Output the [X, Y] coordinate of the center of the cell containing the given text.  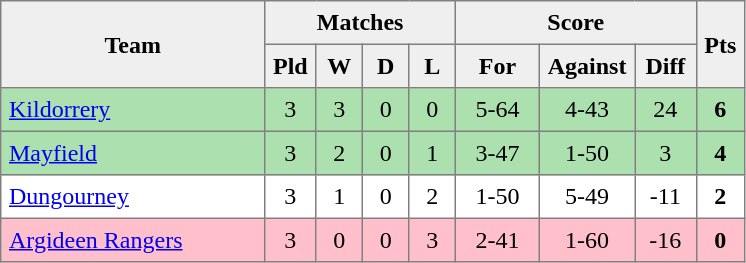
W [339, 66]
Team [133, 44]
Pts [720, 44]
4-43 [586, 110]
Mayfield [133, 153]
Diff [666, 66]
L [432, 66]
2-41 [497, 240]
Argideen Rangers [133, 240]
5-64 [497, 110]
Matches [360, 23]
5-49 [586, 197]
Pld [290, 66]
1-60 [586, 240]
D [385, 66]
6 [720, 110]
-16 [666, 240]
3-47 [497, 153]
Dungourney [133, 197]
Kildorrery [133, 110]
-11 [666, 197]
Score [576, 23]
Against [586, 66]
24 [666, 110]
4 [720, 153]
For [497, 66]
